From the cell containing the given text, extract its center point as (X, Y) coordinate. 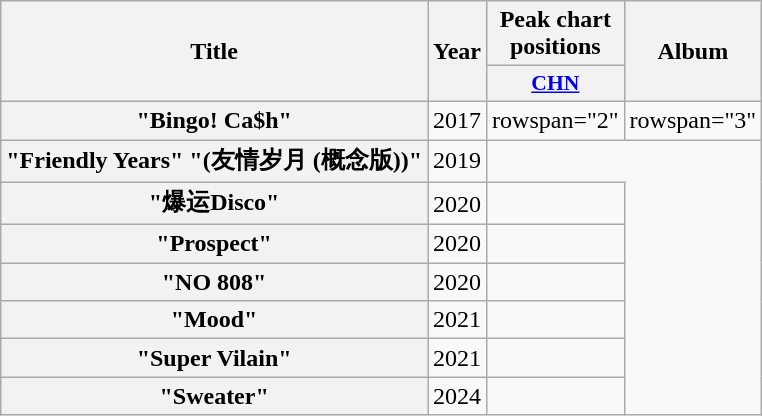
rowspan="2" (556, 120)
"Sweater" (214, 396)
"Super Vilain" (214, 358)
"爆运Disco" (214, 204)
Album (693, 52)
rowspan="3" (693, 120)
Peak chart positions (556, 34)
2019 (458, 162)
"NO 808" (214, 282)
Year (458, 52)
"Friendly Years" "(友情岁月 (概念版))" (214, 162)
CHN (556, 84)
Title (214, 52)
2017 (458, 120)
2024 (458, 396)
"Bingo! Ca$h" (214, 120)
"Mood" (214, 320)
"Prospect" (214, 244)
